From the cell containing the given text, extract its center point as (X, Y) coordinate. 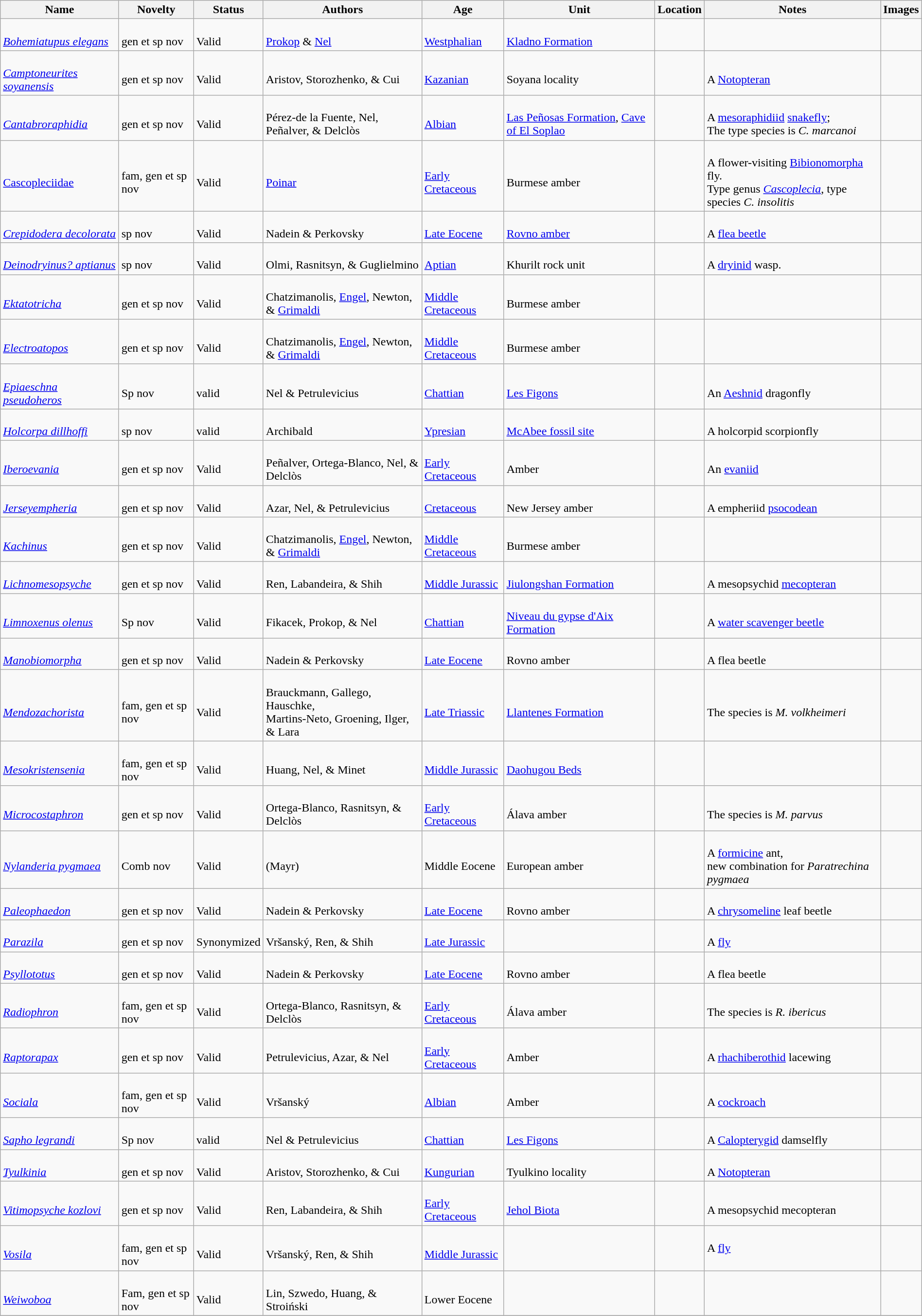
Vitimopsyche kozlovi (59, 1204)
Brauckmann, Gallego, Hauschke, Martins-Neto, Groening, Ilger, & Lara (342, 705)
Kachinus (59, 540)
Huang, Nel, & Minet (342, 763)
Lower Eocene (463, 1293)
Cascopleciidae (59, 176)
Middle Eocene (463, 859)
Mesokristensenia (59, 763)
Nylanderia pygmaea (59, 859)
Sociala (59, 1095)
Fikacek, Prokop, & Nel (342, 616)
Daohugou Beds (579, 763)
A cockroach (792, 1095)
A dryinid wasp. (792, 259)
Mendozachorista (59, 705)
Cretaceous (463, 501)
Crepidodera decolorata (59, 227)
Electroatopos (59, 342)
Iberoevania (59, 463)
Sapho legrandi (59, 1134)
Notes (792, 10)
Khurilt rock unit (579, 259)
A chrysomeline leaf beetle (792, 904)
Manobiomorpha (59, 654)
Poinar (342, 176)
European amber (579, 859)
Novelty (156, 10)
Limnoxenus olenus (59, 616)
Location (680, 10)
Camptoneurites soyanensis (59, 73)
Llantenes Formation (579, 705)
Microcostaphron (59, 808)
Raptorapax (59, 1050)
Pérez-de la Fuente, Nel, Peñalver, & Delclòs (342, 118)
The species is M. parvus (792, 808)
Vršanský (342, 1095)
Westphalian (463, 35)
Prokop & Nel (342, 35)
Kungurian (463, 1165)
Late Jurassic (463, 936)
Ypresian (463, 424)
Kazanian (463, 73)
Tyulkinia (59, 1165)
A holcorpid scorpionfly (792, 424)
Authors (342, 10)
Bohemiatupus elegans (59, 35)
An evaniid (792, 463)
A flower-visiting Bibionomorpha fly. Type genus Cascoplecia, type species C. insolitis (792, 176)
Synonymized (229, 936)
Unit (579, 10)
Paleophaedon (59, 904)
Radiophron (59, 1006)
The species is M. volkheimeri (792, 705)
Jerseyempheria (59, 501)
Holcorpa dillhoffi (59, 424)
Fam, gen et sp nov (156, 1293)
A Calopterygid damselfly (792, 1134)
A formicine ant, new combination for Paratrechina pygmaea (792, 859)
Lin, Szwedo, Huang, & Stroiński (342, 1293)
(Mayr) (342, 859)
Niveau du gypse d'Aix Formation (579, 616)
Jehol Biota (579, 1204)
Weiwoboa (59, 1293)
A empheriid psocodean (792, 501)
Ektatotricha (59, 297)
Deinodryinus? aptianus (59, 259)
Name (59, 10)
A water scavenger beetle (792, 616)
The species is R. ibericus (792, 1006)
Las Peñosas Formation, Cave of El Soplao (579, 118)
Parazila (59, 936)
Vosila (59, 1248)
Kladno Formation (579, 35)
Psyllototus (59, 967)
Peñalver, Ortega-Blanco, Nel, & Delclòs (342, 463)
Soyana locality (579, 73)
A mesoraphidiid snakefly; The type species is C. marcanoi (792, 118)
Petrulevicius, Azar, & Nel (342, 1050)
New Jersey amber (579, 501)
Tyulkino locality (579, 1165)
Azar, Nel, & Petrulevicius (342, 501)
Age (463, 10)
Late Triassic (463, 705)
Jiulongshan Formation (579, 578)
An Aeshnid dragonfly (792, 386)
Cantabroraphidia (59, 118)
Olmi, Rasnitsyn, & Guglielmino (342, 259)
Epiaeschna pseudoheros (59, 386)
McAbee fossil site (579, 424)
Lichnomesopsyche (59, 578)
Aptian (463, 259)
Images (901, 10)
Comb nov (156, 859)
Status (229, 10)
A rhachiberothid lacewing (792, 1050)
Archibald (342, 424)
